Output the [x, y] coordinate of the center of the cell containing the given text.  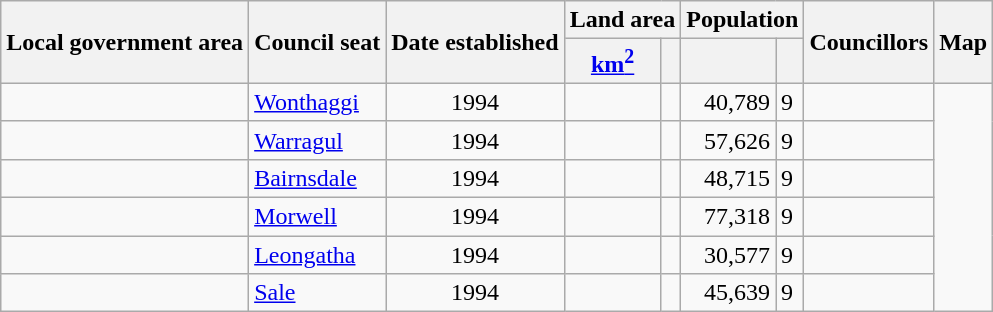
Map [964, 42]
Date established [475, 42]
30,577 [728, 255]
40,789 [728, 102]
45,639 [728, 293]
Council seat [318, 42]
Local government area [125, 42]
Leongatha [318, 255]
Population [742, 20]
Bairnsdale [318, 178]
Wonthaggi [318, 102]
Sale [318, 293]
48,715 [728, 178]
77,318 [728, 217]
57,626 [728, 140]
Warragul [318, 140]
Land area [622, 20]
Morwell [318, 217]
Councillors [869, 42]
km2 [612, 62]
